Output the (x, y) coordinate of the center of the cell containing the given text.  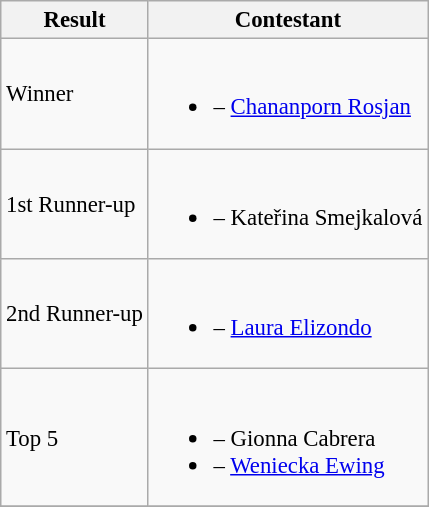
Winner (74, 94)
– Laura Elizondo (288, 314)
– Gionna Cabrera – Weniecka Ewing (288, 438)
– Chananporn Rosjan (288, 94)
Contestant (288, 20)
Top 5 (74, 438)
2nd Runner-up (74, 314)
Result (74, 20)
1st Runner-up (74, 204)
– Kateřina Smejkalová (288, 204)
